Output the (X, Y) coordinate of the center of the cell containing the given text.  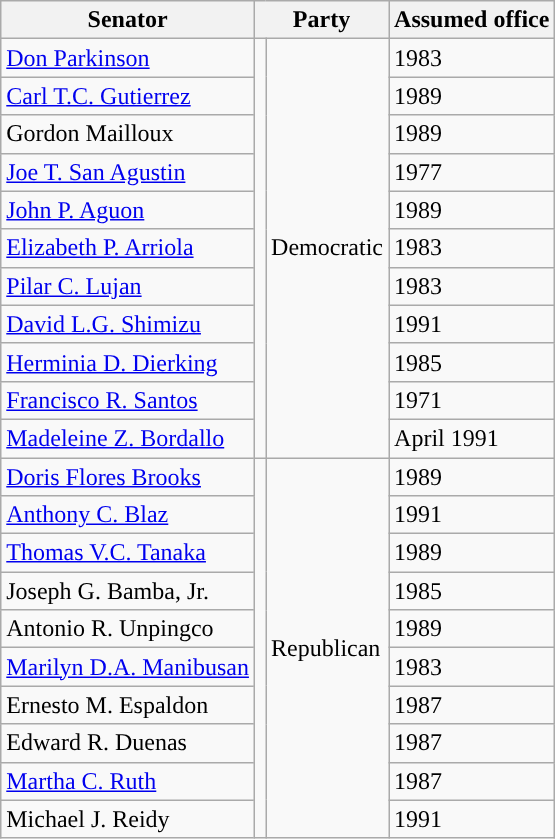
Martha C. Ruth (128, 781)
David L.G. Shimizu (128, 324)
Republican (328, 648)
Elizabeth P. Arriola (128, 248)
April 1991 (472, 438)
Michael J. Reidy (128, 819)
Senator (128, 20)
Anthony C. Blaz (128, 515)
1971 (472, 400)
Party (321, 20)
Edward R. Duenas (128, 743)
Joseph G. Bamba, Jr. (128, 591)
Gordon Mailloux (128, 134)
Carl T.C. Gutierrez (128, 96)
1977 (472, 172)
Ernesto M. Espaldon (128, 705)
Madeleine Z. Bordallo (128, 438)
Thomas V.C. Tanaka (128, 553)
Joe T. San Agustin (128, 172)
Herminia D. Dierking (128, 362)
Doris Flores Brooks (128, 477)
Don Parkinson (128, 58)
Assumed office (472, 20)
John P. Aguon (128, 210)
Democratic (328, 248)
Pilar C. Lujan (128, 286)
Antonio R. Unpingco (128, 629)
Marilyn D.A. Manibusan (128, 667)
Francisco R. Santos (128, 400)
